Extract the (x, y) coordinate from the center of the cell holding the provided text.  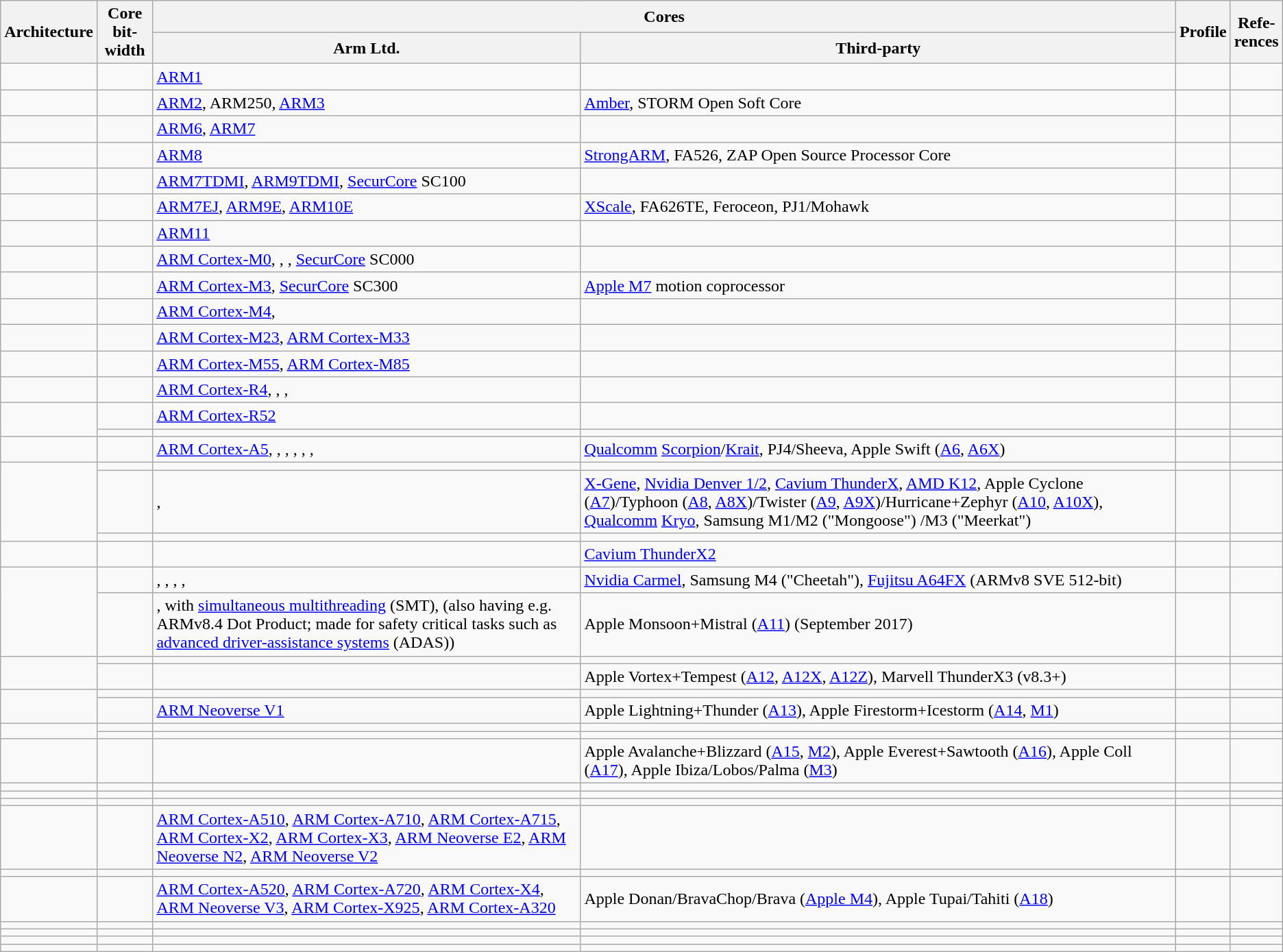
Cores (664, 16)
ARM11 (367, 233)
Apple Vortex+Tempest (A12, A12X, A12Z), Marvell ThunderX3 (v8.3+) (878, 676)
Refe-rences (1256, 32)
Profile (1203, 32)
Apple Monsoon+Mistral (A11) (September 2017) (878, 624)
Arm Ltd. (367, 48)
ARM Neoverse V1 (367, 710)
Apple M7 motion coprocessor (878, 285)
ARM1 (367, 77)
ARM7EJ, ARM9E, ARM10E (367, 207)
Corebit-width (125, 32)
ARM Cortex-R4, , , (367, 390)
Cavium ThunderX2 (878, 554)
ARM Cortex-A510, ARM Cortex-A710, ARM Cortex-A715, ARM Cortex-X2, ARM Cortex-X3, ARM Neoverse E2, ARM Neoverse N2, ARM Neoverse V2 (367, 838)
ARM8 (367, 155)
Apple Donan/BravaChop/Brava (Apple M4), Apple Tupai/Tahiti (A18) (878, 899)
Apple Avalanche+Blizzard (A15, M2), Apple Everest+Sawtooth (A16), Apple Coll (A17), Apple Ibiza/Lobos/Palma (M3) (878, 761)
Apple Lightning+Thunder (A13), Apple Firestorm+Icestorm (A14, M1) (878, 710)
ARM2, ARM250, ARM3 (367, 103)
StrongARM, FA526, ZAP Open Source Processor Core (878, 155)
ARM Cortex-M4, (367, 311)
Qualcomm Scorpion/Krait, PJ4/Sheeva, Apple Swift (A6, A6X) (878, 450)
ARM Cortex-M0, , , SecurCore SC000 (367, 259)
XScale, FA626TE, Feroceon, PJ1/Mohawk (878, 207)
ARM Cortex-M55, ARM Cortex-M85 (367, 364)
ARM7TDMI, ARM9TDMI, SecurCore SC100 (367, 181)
Nvidia Carmel, Samsung M4 ("Cheetah"), Fujitsu A64FX (ARMv8 SVE 512-bit) (878, 580)
ARM6, ARM7 (367, 129)
Amber, STORM Open Soft Core (878, 103)
ARM Cortex-A5, , , , , , (367, 450)
, (367, 502)
, , , , (367, 580)
Architecture (49, 32)
ARM Cortex-A520, ARM Cortex-A720, ARM Cortex-X4, ARM Neoverse V3, ARM Cortex-X925, ARM Cortex-A320 (367, 899)
ARM Cortex-M3, SecurCore SC300 (367, 285)
Third-party (878, 48)
ARM Cortex-R52 (367, 416)
ARM Cortex-M23, ARM Cortex-M33 (367, 337)
